Scan for the cell matching the given text and deliver its (x, y) coordinate at center. 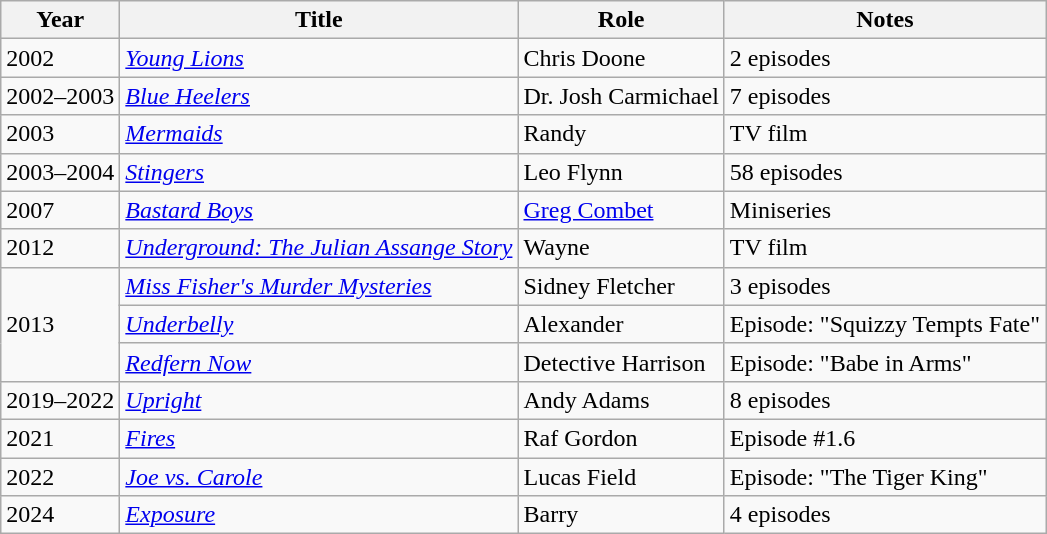
Miniseries (884, 210)
Joe vs. Carole (319, 477)
Miss Fisher's Murder Mysteries (319, 286)
Year (60, 20)
2022 (60, 477)
2007 (60, 210)
Dr. Josh Carmichael (621, 96)
2002–2003 (60, 96)
Redfern Now (319, 362)
Leo Flynn (621, 172)
Episode: "The Tiger King" (884, 477)
4 episodes (884, 515)
Exposure (319, 515)
2003 (60, 134)
2003–2004 (60, 172)
2 episodes (884, 58)
Andy Adams (621, 400)
Detective Harrison (621, 362)
Mermaids (319, 134)
58 episodes (884, 172)
Title (319, 20)
Bastard Boys (319, 210)
Lucas Field (621, 477)
Notes (884, 20)
Blue Heelers (319, 96)
Sidney Fletcher (621, 286)
Young Lions (319, 58)
Alexander (621, 324)
Raf Gordon (621, 438)
7 episodes (884, 96)
2021 (60, 438)
2013 (60, 324)
3 episodes (884, 286)
2019–2022 (60, 400)
2024 (60, 515)
Underground: The Julian Assange Story (319, 248)
Wayne (621, 248)
Episode: "Babe in Arms" (884, 362)
Episode #1.6 (884, 438)
Randy (621, 134)
2012 (60, 248)
Stingers (319, 172)
Barry (621, 515)
2002 (60, 58)
Chris Doone (621, 58)
Fires (319, 438)
Episode: "Squizzy Tempts Fate" (884, 324)
Upright (319, 400)
Role (621, 20)
Underbelly (319, 324)
Greg Combet (621, 210)
8 episodes (884, 400)
